Search for the cell housing the specified text and yield its [x, y] center coordinate. 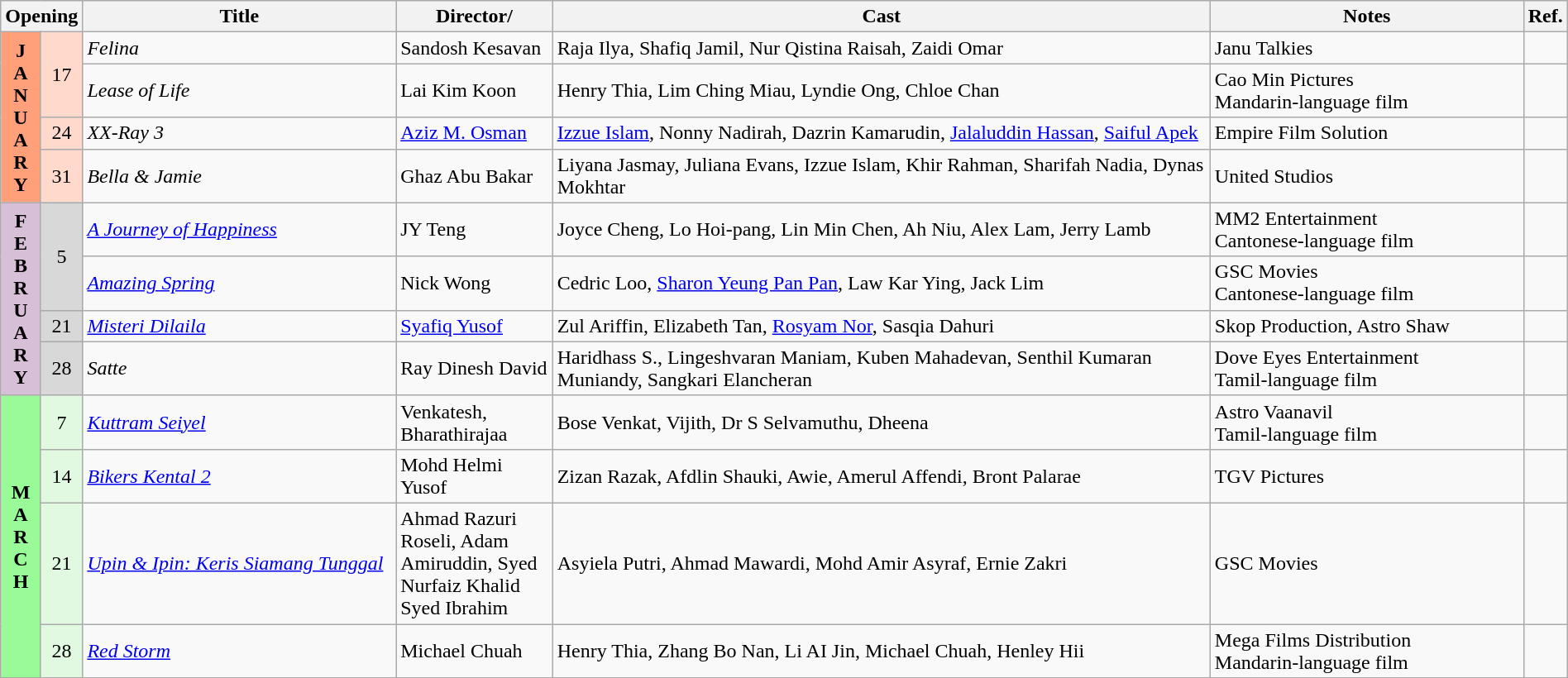
Ray Dinesh David [475, 369]
JANUARY [22, 117]
Cast [882, 17]
Cao Min PicturesMandarin-language film [1366, 91]
Skop Production, Astro Shaw [1366, 326]
Henry Thia, Zhang Bo Nan, Li AI Jin, Michael Chuah, Henley Hii [882, 650]
Nick Wong [475, 283]
14 [61, 476]
17 [61, 74]
Aziz M. Osman [475, 133]
Henry Thia, Lim Ching Miau, Lyndie Ong, Chloe Chan [882, 91]
Kuttram Seiyel [240, 422]
JY Teng [475, 230]
Cedric Loo, Sharon Yeung Pan Pan, Law Kar Ying, Jack Lim [882, 283]
7 [61, 422]
24 [61, 133]
Joyce Cheng, Lo Hoi-pang, Lin Min Chen, Ah Niu, Alex Lam, Jerry Lamb [882, 230]
Mega Films DistributionMandarin-language film [1366, 650]
Title [240, 17]
FEBRUARY [22, 299]
Misteri Dilaila [240, 326]
Raja Ilya, Shafiq Jamil, Nur Qistina Raisah, Zaidi Omar [882, 48]
Felina [240, 48]
Astro VaanavilTamil-language film [1366, 422]
MM2 EntertainmentCantonese-language film [1366, 230]
Michael Chuah [475, 650]
Lease of Life [240, 91]
GSC MoviesCantonese-language film [1366, 283]
Ghaz Abu Bakar [475, 175]
Bose Venkat, Vijith, Dr S Selvamuthu, Dheena [882, 422]
Ahmad Razuri Roseli, Adam Amiruddin, Syed Nurfaiz Khalid Syed Ibrahim [475, 563]
Asyiela Putri, Ahmad Mawardi, Mohd Amir Asyraf, Ernie Zakri [882, 563]
5 [61, 256]
Janu Talkies [1366, 48]
United Studios [1366, 175]
Zizan Razak, Afdlin Shauki, Awie, Amerul Affendi, Bront Palarae [882, 476]
Bella & Jamie [240, 175]
Empire Film Solution [1366, 133]
Notes [1366, 17]
Ref. [1545, 17]
Director/ [475, 17]
31 [61, 175]
Lai Kim Koon [475, 91]
XX-Ray 3 [240, 133]
TGV Pictures [1366, 476]
Izzue Islam, Nonny Nadirah, Dazrin Kamarudin, Jalaluddin Hassan, Saiful Apek [882, 133]
GSC Movies [1366, 563]
Liyana Jasmay, Juliana Evans, Izzue Islam, Khir Rahman, Sharifah Nadia, Dynas Mokhtar [882, 175]
Venkatesh, Bharathirajaa [475, 422]
Bikers Kental 2 [240, 476]
Opening [41, 17]
Zul Ariffin, Elizabeth Tan, Rosyam Nor, Sasqia Dahuri [882, 326]
Red Storm [240, 650]
Upin & Ipin: Keris Siamang Tunggal [240, 563]
A Journey of Happiness [240, 230]
Syafiq Yusof [475, 326]
MARCH [22, 536]
Dove Eyes EntertainmentTamil-language film [1366, 369]
Sandosh Kesavan [475, 48]
Mohd Helmi Yusof [475, 476]
Satte [240, 369]
Haridhass S., Lingeshvaran Maniam, Kuben Mahadevan, Senthil Kumaran Muniandy, Sangkari Elancheran [882, 369]
Amazing Spring [240, 283]
